For the text-containing cell, return its midpoint in [X, Y] coordinate format. 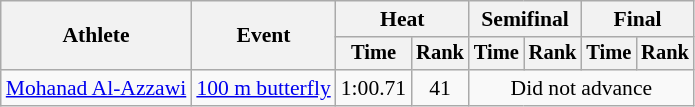
Did not advance [582, 88]
Semifinal [525, 19]
100 m butterfly [263, 88]
Heat [402, 19]
Mohanad Al‐Azzawi [96, 88]
41 [440, 88]
Event [263, 36]
1:00.71 [374, 88]
Athlete [96, 36]
Final [637, 19]
